Capture the cell that displays the provided text and extract its [x, y] central coordinate. 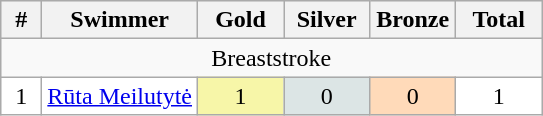
Rūta Meilutytė [120, 96]
Breaststroke [272, 58]
# [22, 20]
Swimmer [120, 20]
Gold [241, 20]
Total [499, 20]
Bronze [413, 20]
Silver [327, 20]
